Find where the given text appears and provide that cell's center as (x, y) coordinate. 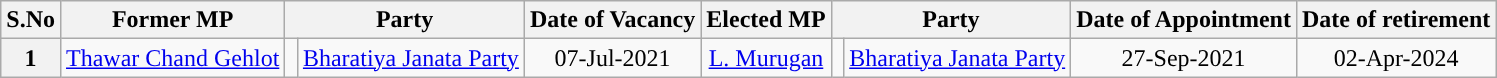
Thawar Chand Gehlot (172, 58)
Elected MP (766, 20)
Date of retirement (1396, 20)
07-Jul-2021 (612, 58)
02-Apr-2024 (1396, 58)
1 (31, 58)
Former MP (172, 20)
Date of Appointment (1184, 20)
L. Murugan (766, 58)
Date of Vacancy (612, 20)
27-Sep-2021 (1184, 58)
S.No (31, 20)
